Return the (x, y) coordinate for the center point of the cell that contains the specified text.  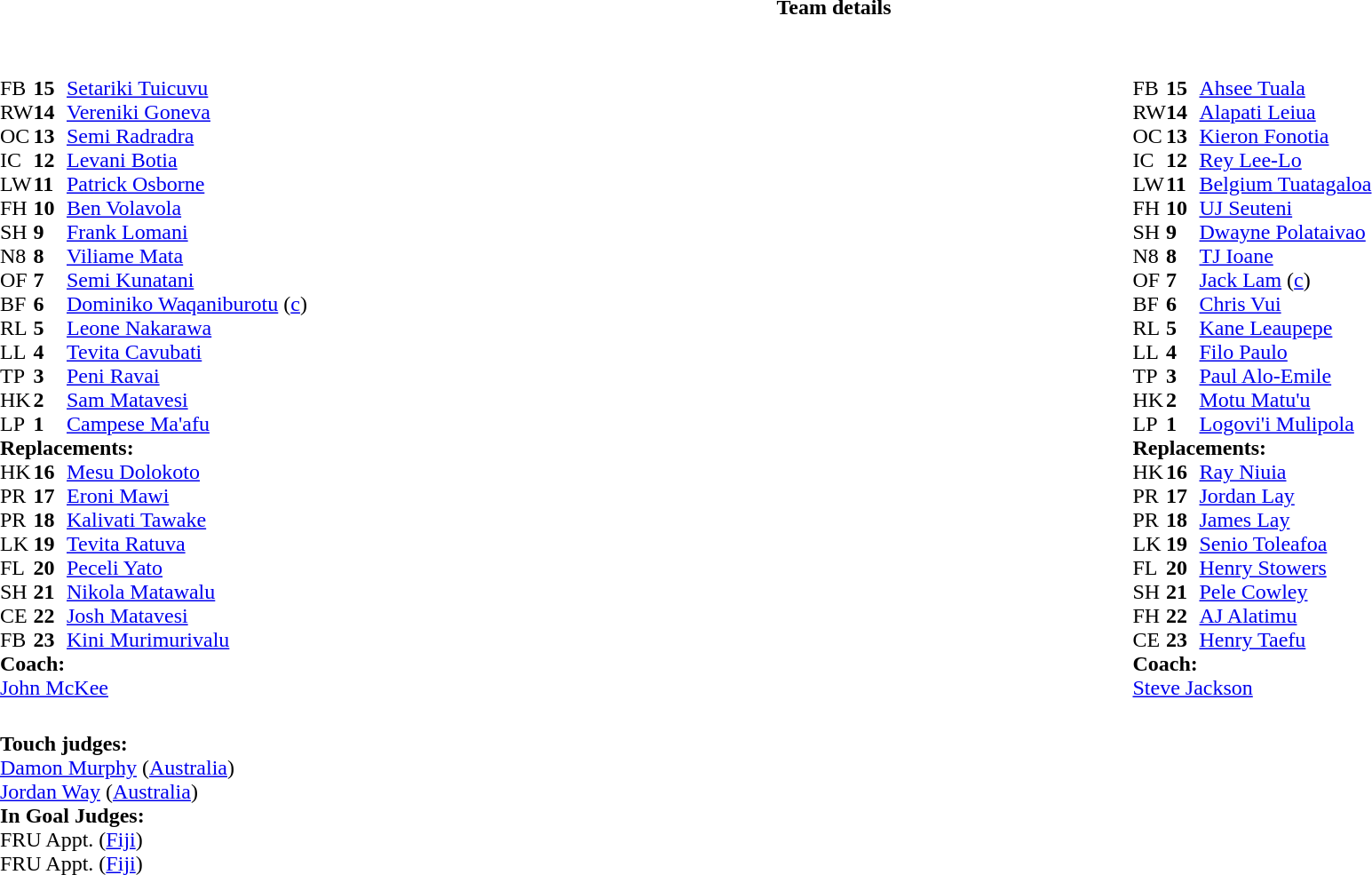
Logovi'i Mulipola (1285, 425)
John McKee (154, 688)
Semi Kunatani (186, 281)
Peceli Yato (186, 569)
Ahsee Tuala (1285, 89)
Jack Lam (c) (1285, 281)
Paul Alo-Emile (1285, 377)
Belgium Tuatagaloa (1285, 185)
Filo Paulo (1285, 352)
Josh Matavesi (186, 616)
Patrick Osborne (186, 185)
Alapati Leiua (1285, 112)
Dwayne Polataivao (1285, 233)
Kieron Fonotia (1285, 137)
Jordan Lay (1285, 496)
Kalivati Tawake (186, 521)
Henry Stowers (1285, 569)
Motu Matu'u (1285, 400)
Tevita Cavubati (186, 352)
Mesu Dolokoto (186, 473)
Ray Niuia (1285, 473)
Semi Radradra (186, 137)
Dominiko Waqaniburotu (c) (186, 304)
Peni Ravai (186, 377)
Pele Cowley (1285, 592)
Viliame Mata (186, 256)
Setariki Tuicuvu (186, 89)
Rey Lee-Lo (1285, 160)
Levani Botia (186, 160)
AJ Alatimu (1285, 616)
Campese Ma'afu (186, 425)
Vereniki Goneva (186, 112)
Sam Matavesi (186, 400)
Frank Lomani (186, 233)
Steve Jackson (1252, 688)
Ben Volavola (186, 208)
TJ Ioane (1285, 256)
Henry Taefu (1285, 640)
Nikola Matawalu (186, 592)
Kini Murimurivalu (186, 640)
Eroni Mawi (186, 496)
Chris Vui (1285, 304)
UJ Seuteni (1285, 208)
Senio Toleafoa (1285, 544)
Leone Nakarawa (186, 329)
Tevita Ratuva (186, 544)
James Lay (1285, 521)
Kane Leaupepe (1285, 329)
